Output the [X, Y] coordinate of the center of the cell containing the given text.  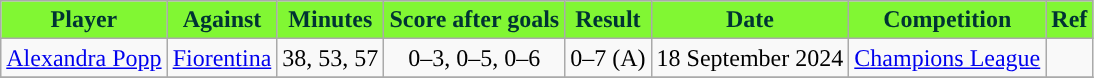
Date [750, 20]
Competition [948, 20]
Ref [1070, 20]
Result [608, 20]
Against [222, 20]
Score after goals [474, 20]
Player [84, 20]
Champions League [948, 58]
Minutes [330, 20]
Alexandra Popp [84, 58]
Fiorentina [222, 58]
38, 53, 57 [330, 58]
0–3, 0–5, 0–6 [474, 58]
18 September 2024 [750, 58]
0–7 (A) [608, 58]
